Pinpoint the cell where the given text exists, returning its [x, y] midpoint coordinate. 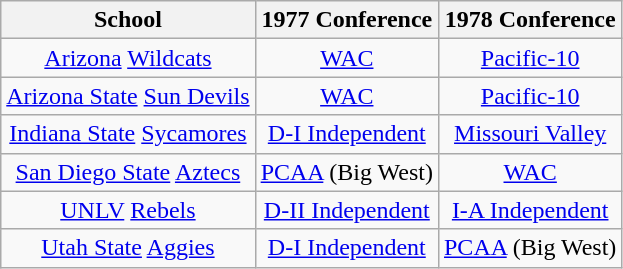
1978 Conference [530, 20]
Arizona State Sun Devils [128, 96]
I-A Independent [530, 210]
School [128, 20]
Arizona Wildcats [128, 58]
1977 Conference [346, 20]
UNLV Rebels [128, 210]
Indiana State Sycamores [128, 134]
Utah State Aggies [128, 248]
San Diego State Aztecs [128, 172]
D-II Independent [346, 210]
Missouri Valley [530, 134]
